Identify which cell holds the provided text, then report its (x, y) central coordinate. 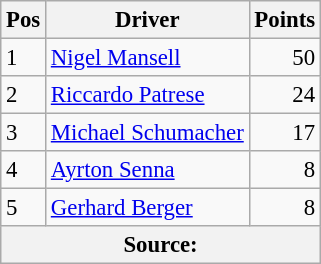
Nigel Mansell (148, 58)
Riccardo Patrese (148, 95)
4 (24, 170)
1 (24, 58)
2 (24, 95)
Michael Schumacher (148, 133)
Points (284, 20)
Driver (148, 20)
Pos (24, 20)
50 (284, 58)
Ayrton Senna (148, 170)
3 (24, 133)
Gerhard Berger (148, 208)
17 (284, 133)
Source: (161, 245)
5 (24, 208)
24 (284, 95)
